Provide the [X, Y] coordinate of the cell's center where the given text is located.  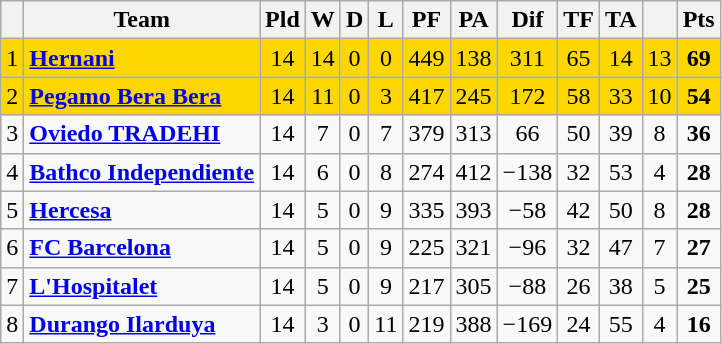
55 [620, 324]
417 [426, 96]
412 [474, 172]
−96 [528, 248]
PA [474, 20]
26 [579, 286]
219 [426, 324]
393 [474, 210]
−138 [528, 172]
27 [698, 248]
172 [528, 96]
Oviedo TRADEHI [142, 134]
W [322, 20]
Hernani [142, 58]
388 [474, 324]
321 [474, 248]
39 [620, 134]
L [386, 20]
Durango Ilarduya [142, 324]
36 [698, 134]
53 [620, 172]
Pld [283, 20]
138 [474, 58]
Team [142, 20]
TA [620, 20]
449 [426, 58]
217 [426, 286]
311 [528, 58]
225 [426, 248]
Pegamo Bera Bera [142, 96]
379 [426, 134]
−88 [528, 286]
D [354, 20]
305 [474, 286]
69 [698, 58]
66 [528, 134]
24 [579, 324]
2 [12, 96]
10 [660, 96]
38 [620, 286]
13 [660, 58]
L'Hospitalet [142, 286]
−58 [528, 210]
313 [474, 134]
54 [698, 96]
Dif [528, 20]
274 [426, 172]
16 [698, 324]
245 [474, 96]
65 [579, 58]
58 [579, 96]
PF [426, 20]
Pts [698, 20]
33 [620, 96]
TF [579, 20]
−169 [528, 324]
42 [579, 210]
Hercesa [142, 210]
1 [12, 58]
25 [698, 286]
335 [426, 210]
Bathco Independiente [142, 172]
FC Barcelona [142, 248]
47 [620, 248]
